Extract the [X, Y] coordinate from the center of the cell holding the provided text.  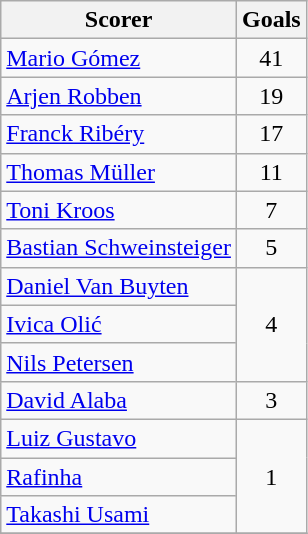
11 [271, 172]
4 [271, 324]
19 [271, 96]
Scorer [119, 20]
Thomas Müller [119, 172]
1 [271, 476]
3 [271, 400]
Mario Gómez [119, 58]
7 [271, 210]
Arjen Robben [119, 96]
5 [271, 248]
17 [271, 134]
David Alaba [119, 400]
Takashi Usami [119, 515]
Goals [271, 20]
Nils Petersen [119, 362]
Rafinha [119, 477]
Daniel Van Buyten [119, 286]
41 [271, 58]
Ivica Olić [119, 324]
Luiz Gustavo [119, 438]
Toni Kroos [119, 210]
Bastian Schweinsteiger [119, 248]
Franck Ribéry [119, 134]
